Identify which cell holds the provided text, then report its [X, Y] central coordinate. 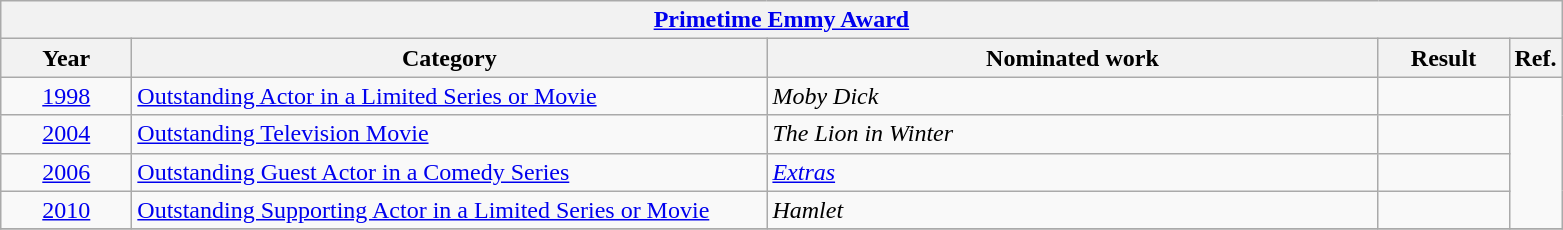
Category [450, 58]
Extras [1072, 172]
2006 [66, 172]
Nominated work [1072, 58]
2004 [66, 134]
Ref. [1536, 58]
Primetime Emmy Award [782, 20]
1998 [66, 96]
Year [66, 58]
The Lion in Winter [1072, 134]
Outstanding Guest Actor in a Comedy Series [450, 172]
Outstanding Actor in a Limited Series or Movie [450, 96]
Outstanding Television Movie [450, 134]
2010 [66, 210]
Moby Dick [1072, 96]
Outstanding Supporting Actor in a Limited Series or Movie [450, 210]
Hamlet [1072, 210]
Result [1444, 58]
